Return [x, y] of the center of cell containing provided text 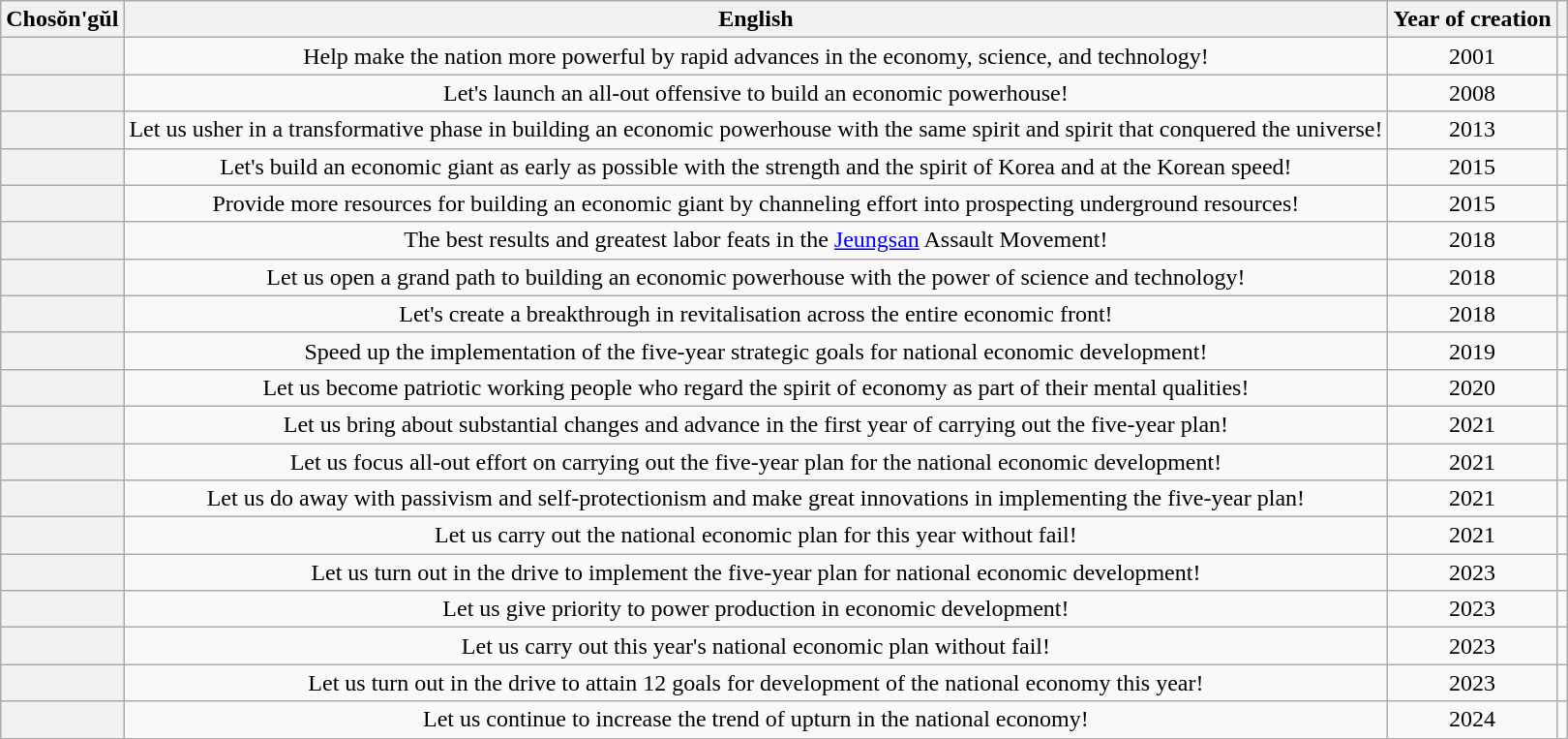
Let us bring about substantial changes and advance in the first year of carrying out the five-year plan! [756, 424]
Year of creation [1472, 19]
Speed up the implementation of the five-year strategic goals for national economic development! [756, 351]
Let us do away with passivism and self-protectionism and make great innovations in implementing the five-year plan! [756, 499]
2008 [1472, 93]
Let us focus all-out effort on carrying out the five-year plan for the national economic development! [756, 462]
Let's create a breakthrough in revitalisation across the entire economic front! [756, 314]
Let us carry out the national economic plan for this year without fail! [756, 536]
Let us usher in a transformative phase in building an economic powerhouse with the same spirit and spirit that conquered the universe! [756, 130]
Let us carry out this year's national economic plan without fail! [756, 646]
2013 [1472, 130]
English [756, 19]
Provide more resources for building an economic giant by channeling effort into prospecting underground resources! [756, 203]
Let us continue to increase the trend of upturn in the national economy! [756, 720]
Let us turn out in the drive to implement the five-year plan for national economic development! [756, 572]
Let us give priority to power production in economic development! [756, 609]
2019 [1472, 351]
Chosŏn'gŭl [62, 19]
Let us open a grand path to building an economic powerhouse with the power of science and technology! [756, 277]
The best results and greatest labor feats in the Jeungsan Assault Movement! [756, 240]
2024 [1472, 720]
2001 [1472, 56]
2020 [1472, 387]
Help make the nation more powerful by rapid advances in the economy, science, and technology! [756, 56]
Let us turn out in the drive to attain 12 goals for development of the national economy this year! [756, 683]
Let's launch an all-out offensive to build an economic powerhouse! [756, 93]
Let us become patriotic working people who regard the spirit of economy as part of their mental qualities! [756, 387]
Let's build an economic giant as early as possible with the strength and the spirit of Korea and at the Korean speed! [756, 167]
